Return (X, Y) of the center of cell containing provided text 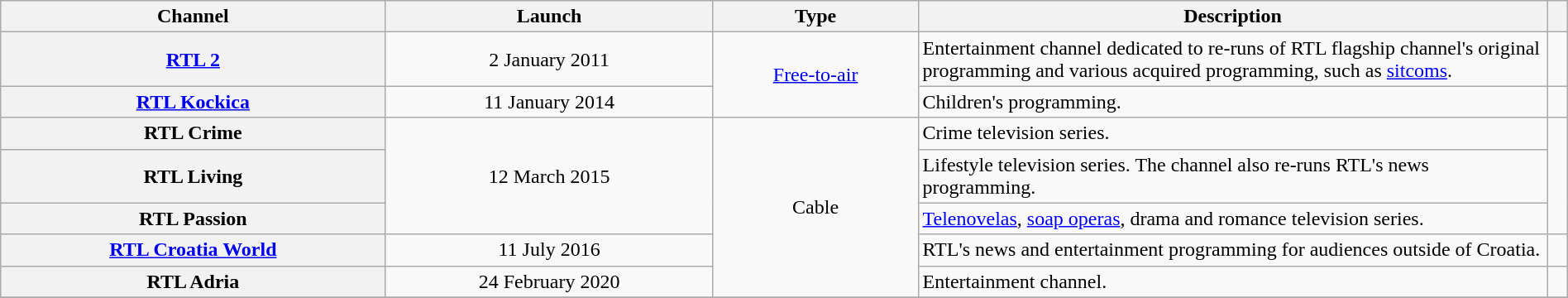
Cable (815, 207)
Launch (549, 17)
Telenovelas, soap operas, drama and romance television series. (1232, 219)
11 January 2014 (549, 102)
Entertainment channel dedicated to re-runs of RTL flagship channel's original programming and various acquired programming, such as sitcoms. (1232, 60)
RTL Croatia World (194, 250)
RTL Passion (194, 219)
RTL Kockica (194, 102)
Description (1232, 17)
24 February 2020 (549, 281)
RTL Crime (194, 133)
11 July 2016 (549, 250)
Lifestyle television series. The channel also re-runs RTL's news programming. (1232, 175)
Free-to-air (815, 74)
Crime television series. (1232, 133)
Entertainment channel. (1232, 281)
RTL Living (194, 175)
12 March 2015 (549, 175)
RTL's news and entertainment programming for audiences outside of Croatia. (1232, 250)
Channel (194, 17)
RTL Adria (194, 281)
RTL 2 (194, 60)
2 January 2011 (549, 60)
Type (815, 17)
Children's programming. (1232, 102)
